Locate the cell with the specified text and output its (X, Y) center coordinate. 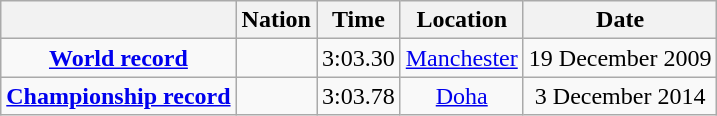
Date (620, 20)
Manchester (462, 58)
19 December 2009 (620, 58)
Championship record (118, 96)
3 December 2014 (620, 96)
3:03.30 (358, 58)
3:03.78 (358, 96)
World record (118, 58)
Doha (462, 96)
Location (462, 20)
Time (358, 20)
Nation (276, 20)
